Provide the [X, Y] coordinate of the cell's center where the given text is located.  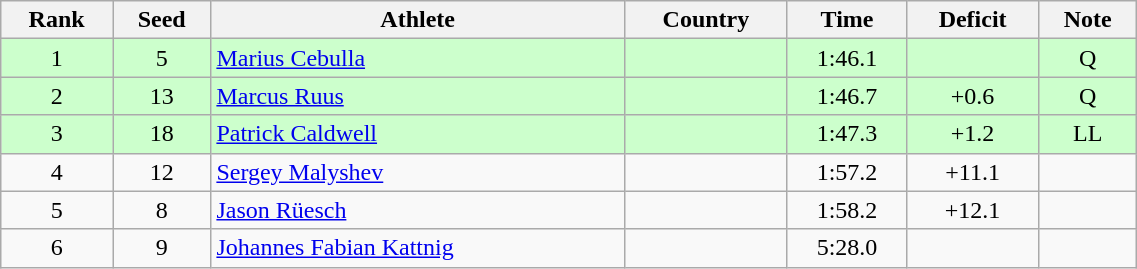
1:47.3 [846, 134]
5:28.0 [846, 248]
12 [161, 172]
3 [57, 134]
4 [57, 172]
Johannes Fabian Kattnig [418, 248]
Deficit [973, 20]
6 [57, 248]
2 [57, 96]
+1.2 [973, 134]
+0.6 [973, 96]
1 [57, 58]
Athlete [418, 20]
Note [1087, 20]
Jason Rüesch [418, 210]
1:57.2 [846, 172]
9 [161, 248]
1:58.2 [846, 210]
Sergey Malyshev [418, 172]
8 [161, 210]
Country [706, 20]
1:46.7 [846, 96]
Patrick Caldwell [418, 134]
Marius Cebulla [418, 58]
Marcus Ruus [418, 96]
18 [161, 134]
LL [1087, 134]
13 [161, 96]
Rank [57, 20]
Seed [161, 20]
1:46.1 [846, 58]
+11.1 [973, 172]
Time [846, 20]
+12.1 [973, 210]
